Capture the cell that displays the provided text and extract its [x, y] central coordinate. 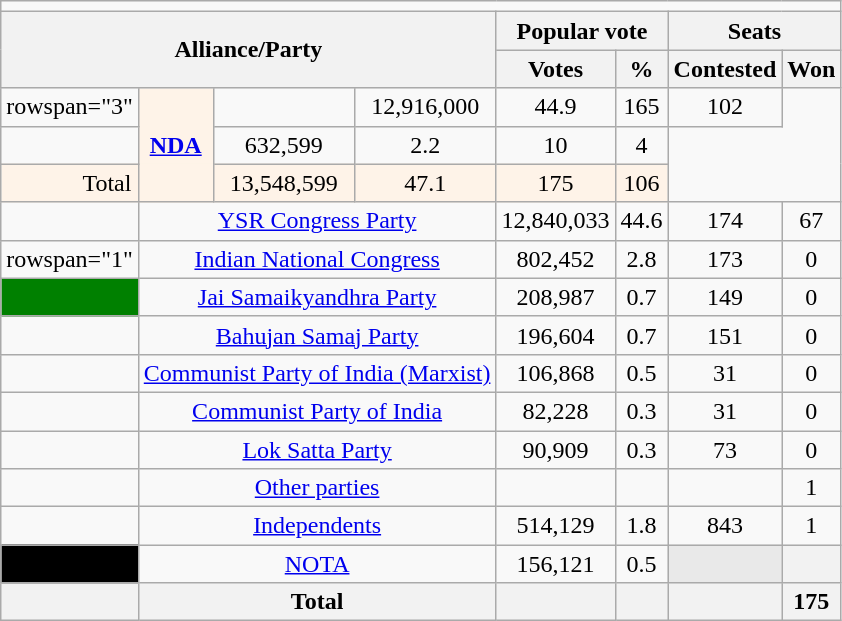
Communist Party of India [317, 411]
NOTA [317, 564]
173 [725, 259]
Popular vote [582, 31]
208,987 [556, 297]
514,129 [556, 526]
2.2 [426, 145]
12,916,000 [426, 107]
67 [812, 221]
73 [725, 449]
Lok Satta Party [317, 449]
2.8 [642, 259]
156,121 [556, 564]
47.1 [426, 183]
106 [642, 183]
12,840,033 [556, 221]
Indian National Congress [317, 259]
% [642, 69]
196,604 [556, 335]
90,909 [556, 449]
632,599 [284, 145]
Bahujan Samaj Party [317, 335]
149 [725, 297]
NDA [176, 145]
Alliance/Party [248, 50]
82,228 [556, 411]
Other parties [317, 488]
rowspan="1" [70, 259]
4 [642, 145]
10 [556, 145]
13,548,599 [284, 183]
165 [642, 107]
Contested [725, 69]
44.6 [642, 221]
174 [725, 221]
Votes [556, 69]
Communist Party of India (Marxist) [317, 373]
rowspan="3" [70, 107]
151 [725, 335]
1.8 [642, 526]
Jai Samaikyandhra Party [317, 297]
Seats [754, 31]
44.9 [556, 107]
YSR Congress Party [317, 221]
106,868 [556, 373]
102 [725, 107]
Won [812, 69]
802,452 [556, 259]
843 [725, 526]
Independents [317, 526]
